Capture the cell that displays the provided text and extract its (X, Y) central coordinate. 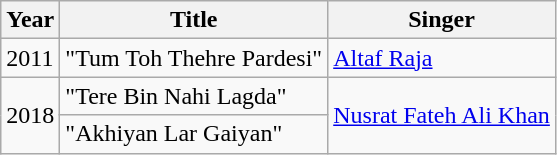
Nusrat Fateh Ali Khan (442, 115)
Singer (442, 20)
Altaf Raja (442, 58)
2018 (30, 115)
Year (30, 20)
"Akhiyan Lar Gaiyan" (194, 134)
Title (194, 20)
"Tere Bin Nahi Lagda" (194, 96)
2011 (30, 58)
"Tum Toh Thehre Pardesi" (194, 58)
